Provide the [x, y] coordinate of the cell's center where the given text is located.  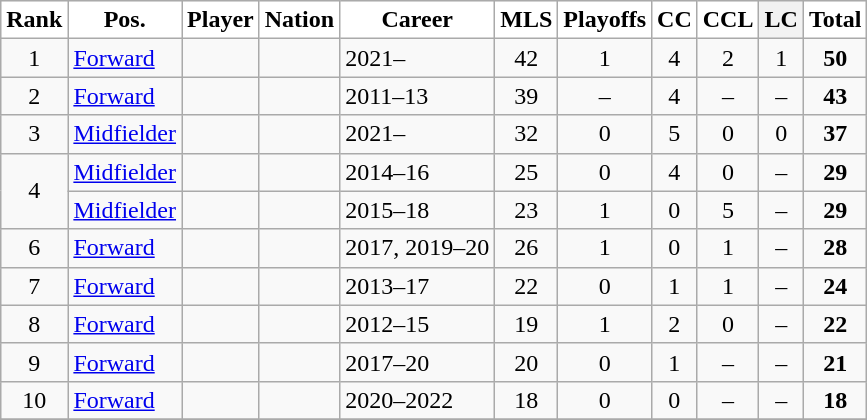
28 [835, 248]
2013–17 [418, 286]
37 [835, 134]
8 [34, 324]
26 [526, 248]
39 [526, 96]
Rank [34, 20]
32 [526, 134]
2017–20 [418, 362]
Nation [299, 20]
2012–15 [418, 324]
3 [34, 134]
MLS [526, 20]
2011–13 [418, 96]
LC [781, 20]
43 [835, 96]
42 [526, 58]
25 [526, 172]
10 [34, 400]
2015–18 [418, 210]
Total [835, 20]
24 [835, 286]
2020–2022 [418, 400]
2017, 2019–20 [418, 248]
21 [835, 362]
19 [526, 324]
50 [835, 58]
2014–16 [418, 172]
Playoffs [605, 20]
20 [526, 362]
Pos. [125, 20]
CC [675, 20]
Player [221, 20]
9 [34, 362]
Career [418, 20]
7 [34, 286]
23 [526, 210]
CCL [728, 20]
6 [34, 248]
